Pinpoint the cell where the given text exists, returning its [x, y] midpoint coordinate. 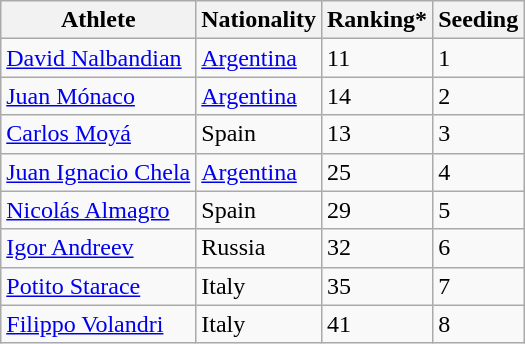
Ranking* [376, 20]
41 [376, 324]
29 [376, 210]
35 [376, 286]
13 [376, 134]
Russia [259, 248]
4 [478, 172]
25 [376, 172]
3 [478, 134]
Seeding [478, 20]
Igor Andreev [98, 248]
Potito Starace [98, 286]
32 [376, 248]
David Nalbandian [98, 58]
11 [376, 58]
7 [478, 286]
6 [478, 248]
14 [376, 96]
5 [478, 210]
Carlos Moyá [98, 134]
Nicolás Almagro [98, 210]
Nationality [259, 20]
1 [478, 58]
Athlete [98, 20]
8 [478, 324]
2 [478, 96]
Juan Mónaco [98, 96]
Filippo Volandri [98, 324]
Juan Ignacio Chela [98, 172]
